From the cell containing the given text, extract its center point as (x, y) coordinate. 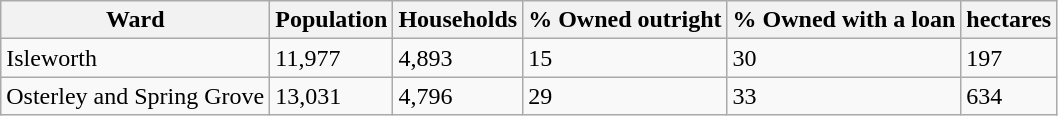
% Owned with a loan (844, 20)
197 (1009, 58)
4,796 (458, 96)
33 (844, 96)
hectares (1009, 20)
4,893 (458, 58)
Households (458, 20)
% Owned outright (625, 20)
13,031 (332, 96)
30 (844, 58)
11,977 (332, 58)
15 (625, 58)
Isleworth (136, 58)
Osterley and Spring Grove (136, 96)
29 (625, 96)
Population (332, 20)
634 (1009, 96)
Ward (136, 20)
